Determine the [x, y] coordinate at the center of the cell enclosing the given text.  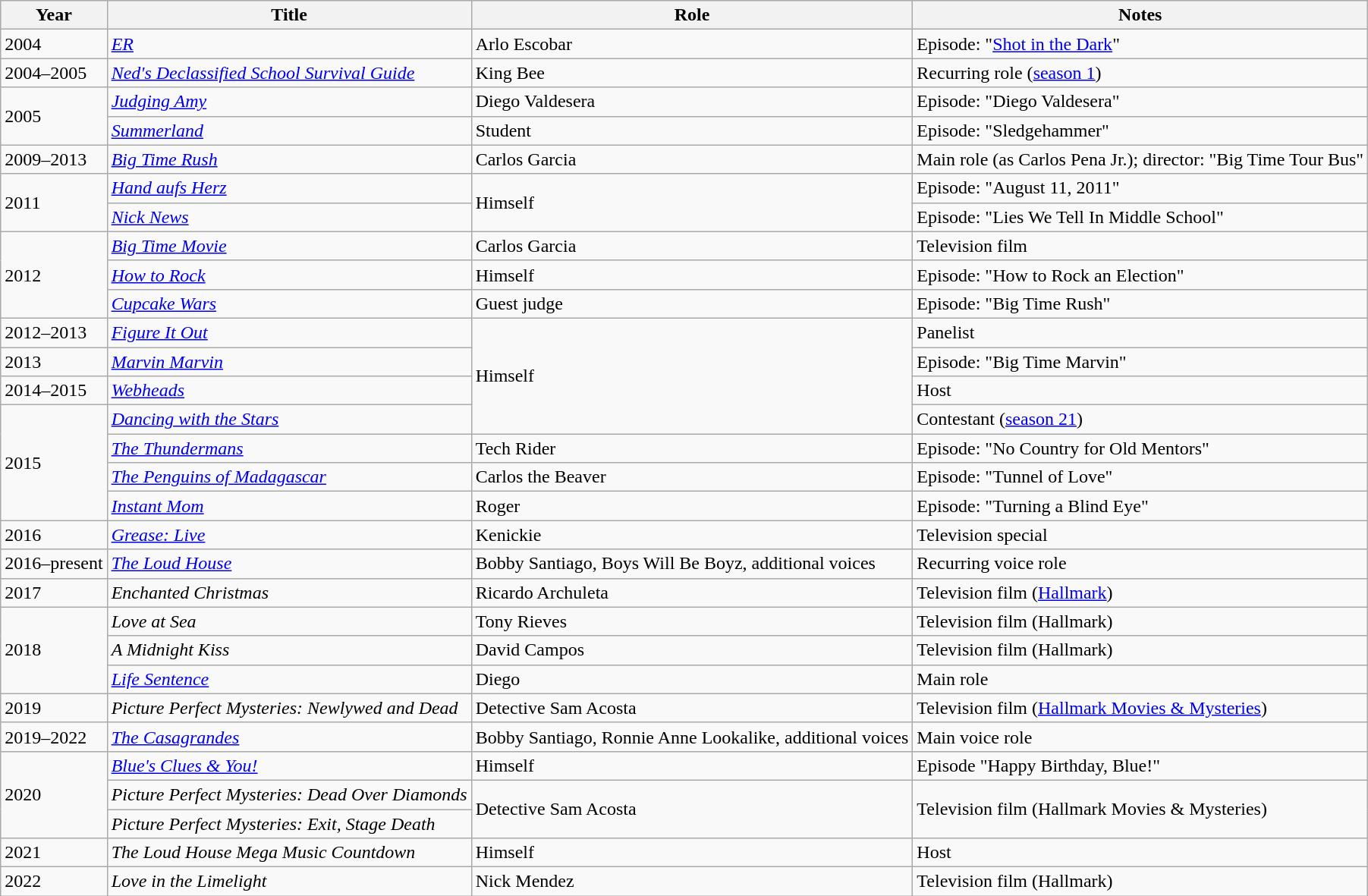
Panelist [1140, 332]
2022 [54, 882]
Episode: "Sledgehammer" [1140, 130]
2012–2013 [54, 332]
Marvin Marvin [289, 362]
Hand aufs Herz [289, 188]
2009–2013 [54, 159]
2019 [54, 708]
ER [289, 44]
Summerland [289, 130]
Main role [1140, 679]
Big Time Rush [289, 159]
2014–2015 [54, 391]
Ricardo Archuleta [692, 593]
Television special [1140, 535]
Instant Mom [289, 506]
Arlo Escobar [692, 44]
The Penguins of Madagascar [289, 477]
Role [692, 15]
Recurring role (season 1) [1140, 73]
Tony Rieves [692, 621]
The Loud House Mega Music Countdown [289, 853]
Big Time Movie [289, 246]
David Campos [692, 650]
Carlos the Beaver [692, 477]
2004 [54, 44]
2012 [54, 275]
Love at Sea [289, 621]
Television film [1140, 246]
Diego Valdesera [692, 102]
2004–2005 [54, 73]
Episode: "Big Time Marvin" [1140, 362]
King Bee [692, 73]
Picture Perfect Mysteries: Exit, Stage Death [289, 823]
Webheads [289, 391]
2016–present [54, 564]
Nick News [289, 217]
Episode: "Shot in the Dark" [1140, 44]
The Casagrandes [289, 737]
Ned's Declassified School Survival Guide [289, 73]
2015 [54, 463]
2005 [54, 116]
Episode: "Lies We Tell In Middle School" [1140, 217]
2021 [54, 853]
Episode: "Tunnel of Love" [1140, 477]
Figure It Out [289, 332]
Life Sentence [289, 679]
Blue's Clues & You! [289, 766]
Roger [692, 506]
2019–2022 [54, 737]
Episode: "Diego Valdesera" [1140, 102]
Episode: "August 11, 2011" [1140, 188]
Diego [692, 679]
Episode: "No Country for Old Mentors" [1140, 448]
Bobby Santiago, Boys Will Be Boyz, additional voices [692, 564]
2018 [54, 650]
How to Rock [289, 275]
Judging Amy [289, 102]
Kenickie [692, 535]
The Thundermans [289, 448]
Title [289, 15]
2013 [54, 362]
Student [692, 130]
Episode: "How to Rock an Election" [1140, 275]
Contestant (season 21) [1140, 420]
Year [54, 15]
2016 [54, 535]
Picture Perfect Mysteries: Newlywed and Dead [289, 708]
Main role (as Carlos Pena Jr.); director: "Big Time Tour Bus" [1140, 159]
Tech Rider [692, 448]
A Midnight Kiss [289, 650]
Nick Mendez [692, 882]
Guest judge [692, 303]
Bobby Santiago, Ronnie Anne Lookalike, additional voices [692, 737]
Episode "Happy Birthday, Blue!" [1140, 766]
Grease: Live [289, 535]
Recurring voice role [1140, 564]
Main voice role [1140, 737]
Dancing with the Stars [289, 420]
The Loud House [289, 564]
2020 [54, 794]
Cupcake Wars [289, 303]
Notes [1140, 15]
Episode: "Turning a Blind Eye" [1140, 506]
2011 [54, 203]
Picture Perfect Mysteries: Dead Over Diamonds [289, 794]
Episode: "Big Time Rush" [1140, 303]
2017 [54, 593]
Enchanted Christmas [289, 593]
Love in the Limelight [289, 882]
